Output the (X, Y) coordinate of the center of the cell containing the given text.  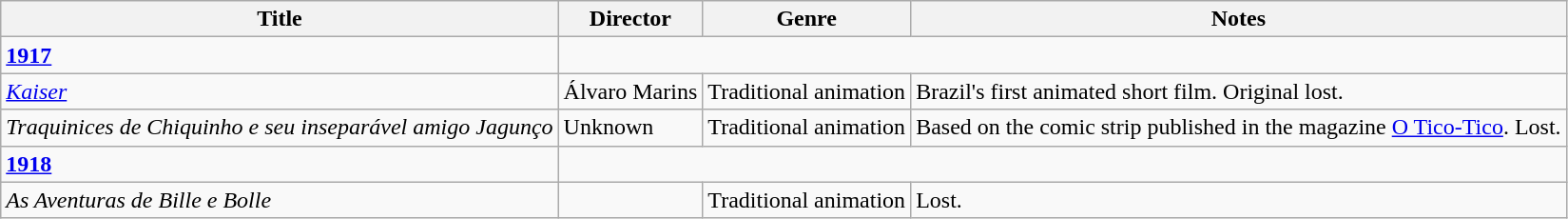
Álvaro Marins (630, 91)
Kaiser (280, 91)
Title (280, 19)
Director (630, 19)
1918 (280, 164)
Lost. (1238, 200)
Traquinices de Chiquinho e seu inseparável amigo Jagunço (280, 128)
Based on the comic strip published in the magazine O Tico-Tico. Lost. (1238, 128)
As Aventuras de Bille e Bolle (280, 200)
Genre (806, 19)
Notes (1238, 19)
Unknown (630, 128)
1917 (280, 55)
Brazil's first animated short film. Original lost. (1238, 91)
